Return [X, Y] of the center of cell containing provided text 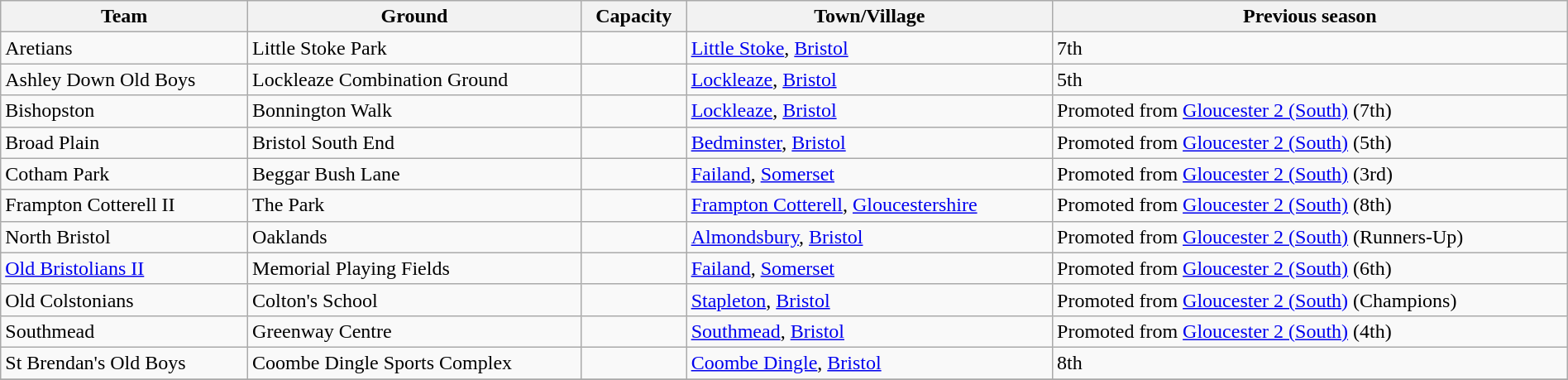
Promoted from Gloucester 2 (South) (Champions) [1310, 300]
Beggar Bush Lane [415, 174]
Southmead [124, 331]
Stapleton, Bristol [869, 300]
Southmead, Bristol [869, 331]
St Brendan's Old Boys [124, 363]
Ashley Down Old Boys [124, 79]
Coombe Dingle Sports Complex [415, 363]
Previous season [1310, 17]
5th [1310, 79]
Promoted from Gloucester 2 (South) (5th) [1310, 142]
Colton's School [415, 300]
7th [1310, 48]
North Bristol [124, 237]
Coombe Dingle, Bristol [869, 363]
Promoted from Gloucester 2 (South) (6th) [1310, 268]
Old Colstonians [124, 300]
Bedminster, Bristol [869, 142]
Promoted from Gloucester 2 (South) (7th) [1310, 111]
Broad Plain [124, 142]
Town/Village [869, 17]
Cotham Park [124, 174]
Almondsbury, Bristol [869, 237]
Greenway Centre [415, 331]
Bishopston [124, 111]
Promoted from Gloucester 2 (South) (3rd) [1310, 174]
Ground [415, 17]
Lockleaze Combination Ground [415, 79]
Promoted from Gloucester 2 (South) (8th) [1310, 205]
Frampton Cotterell, Gloucestershire [869, 205]
Memorial Playing Fields [415, 268]
Aretians [124, 48]
Promoted from Gloucester 2 (South) (Runners-Up) [1310, 237]
8th [1310, 363]
Oaklands [415, 237]
Team [124, 17]
The Park [415, 205]
Little Stoke, Bristol [869, 48]
Frampton Cotterell II [124, 205]
Bristol South End [415, 142]
Bonnington Walk [415, 111]
Capacity [633, 17]
Little Stoke Park [415, 48]
Promoted from Gloucester 2 (South) (4th) [1310, 331]
Old Bristolians II [124, 268]
